Search for the cell housing the specified text and yield its (X, Y) center coordinate. 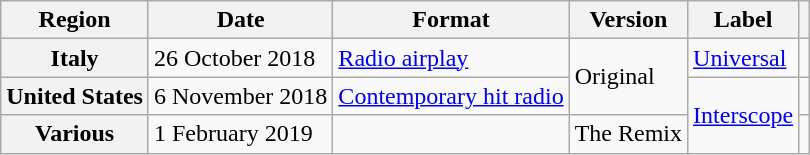
Date (240, 20)
Contemporary hit radio (451, 96)
Region (75, 20)
Version (628, 20)
Label (744, 20)
The Remix (628, 134)
United States (75, 96)
Interscope (744, 115)
26 October 2018 (240, 58)
Italy (75, 58)
Original (628, 77)
6 November 2018 (240, 96)
Radio airplay (451, 58)
Universal (744, 58)
1 February 2019 (240, 134)
Various (75, 134)
Format (451, 20)
